Output the [x, y] coordinate of the center of the cell containing the given text.  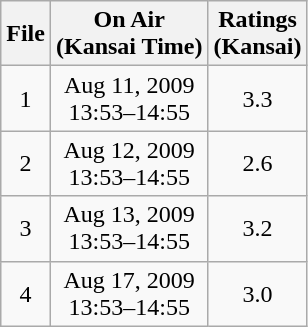
Aug 17, 200913:53–14:55 [129, 294]
On Air(Kansai Time) [129, 34]
Aug 12, 200913:53–14:55 [129, 164]
2.6 [258, 164]
4 [26, 294]
1 [26, 98]
File [26, 34]
3 [26, 228]
3.0 [258, 294]
Ratings(Kansai) [258, 34]
3.2 [258, 228]
Aug 13, 200913:53–14:55 [129, 228]
Aug 11, 200913:53–14:55 [129, 98]
3.3 [258, 98]
2 [26, 164]
